Extract the (X, Y) coordinate from the center of the cell holding the provided text.  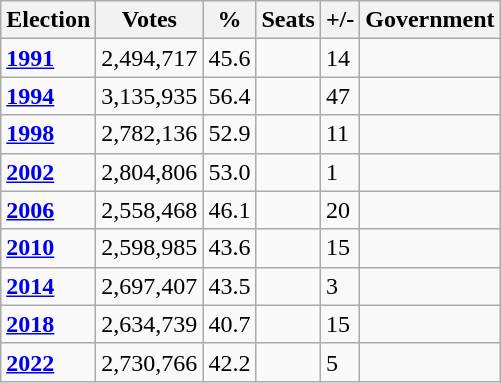
+/- (340, 20)
53.0 (230, 172)
45.6 (230, 58)
5 (340, 362)
56.4 (230, 96)
2006 (48, 210)
Government (430, 20)
2,598,985 (150, 248)
14 (340, 58)
Election (48, 20)
2014 (48, 286)
2010 (48, 248)
1 (340, 172)
47 (340, 96)
2,494,717 (150, 58)
Votes (150, 20)
1998 (48, 134)
Seats (288, 20)
43.6 (230, 248)
40.7 (230, 324)
% (230, 20)
1994 (48, 96)
11 (340, 134)
43.5 (230, 286)
2,730,766 (150, 362)
46.1 (230, 210)
2,804,806 (150, 172)
2,697,407 (150, 286)
2,782,136 (150, 134)
42.2 (230, 362)
2,558,468 (150, 210)
3 (340, 286)
2022 (48, 362)
3,135,935 (150, 96)
2002 (48, 172)
52.9 (230, 134)
1991 (48, 58)
2018 (48, 324)
20 (340, 210)
2,634,739 (150, 324)
